Extract the (X, Y) coordinate from the center of the cell holding the provided text.  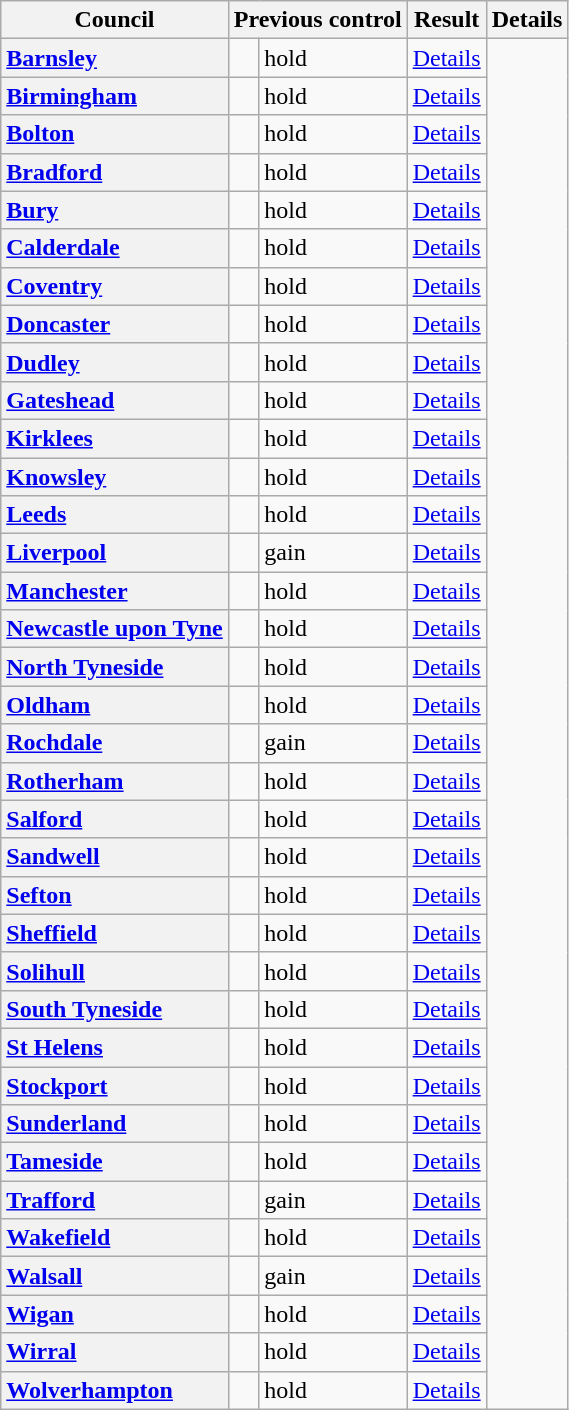
Knowsley (115, 477)
Stockport (115, 1085)
Rotherham (115, 781)
Oldham (115, 705)
Solihull (115, 971)
Doncaster (115, 324)
Wigan (115, 1314)
Wolverhampton (115, 1390)
Walsall (115, 1276)
Liverpool (115, 553)
Trafford (115, 1200)
Previous control (318, 20)
St Helens (115, 1047)
Bolton (115, 134)
Gateshead (115, 400)
Sefton (115, 895)
Tameside (115, 1162)
Birmingham (115, 96)
South Tyneside (115, 1009)
North Tyneside (115, 667)
Calderdale (115, 248)
Bradford (115, 172)
Rochdale (115, 743)
Kirklees (115, 438)
Barnsley (115, 58)
Council (115, 20)
Leeds (115, 515)
Sunderland (115, 1124)
Manchester (115, 591)
Bury (115, 210)
Coventry (115, 286)
Wirral (115, 1352)
Wakefield (115, 1238)
Sheffield (115, 933)
Dudley (115, 362)
Newcastle upon Tyne (115, 629)
Salford (115, 819)
Sandwell (115, 857)
Result (446, 20)
